Capture the cell that displays the provided text and extract its (X, Y) central coordinate. 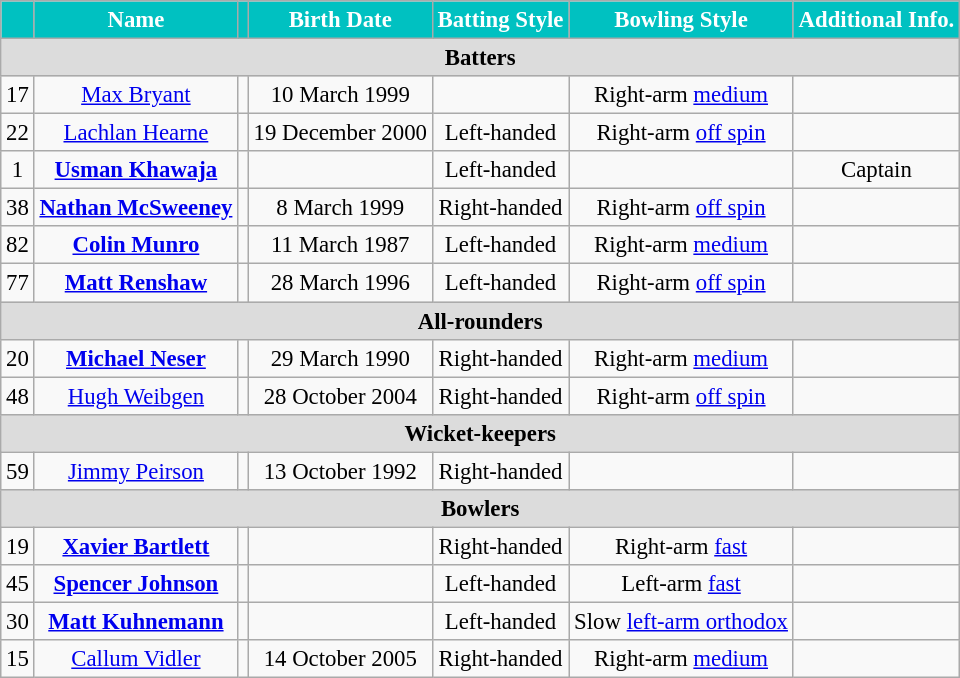
Hugh Weibgen (136, 396)
Birth Date (340, 20)
Batting Style (500, 20)
48 (18, 396)
Wicket-keepers (480, 433)
Callum Vidler (136, 659)
Lachlan Hearne (136, 133)
19 (18, 546)
Matt Renshaw (136, 283)
Michael Neser (136, 358)
45 (18, 584)
38 (18, 208)
Additional Info. (876, 20)
30 (18, 621)
59 (18, 471)
14 October 2005 (340, 659)
29 March 1990 (340, 358)
13 October 1992 (340, 471)
22 (18, 133)
17 (18, 95)
28 March 1996 (340, 283)
15 (18, 659)
10 March 1999 (340, 95)
Captain (876, 170)
Bowling Style (681, 20)
Bowlers (480, 509)
Colin Munro (136, 245)
82 (18, 245)
Xavier Bartlett (136, 546)
19 December 2000 (340, 133)
28 October 2004 (340, 396)
Max Bryant (136, 95)
Right-arm fast (681, 546)
Usman Khawaja (136, 170)
Matt Kuhnemann (136, 621)
8 March 1999 (340, 208)
77 (18, 283)
11 March 1987 (340, 245)
Nathan McSweeney (136, 208)
20 (18, 358)
Slow left-arm orthodox (681, 621)
Left-arm fast (681, 584)
Name (136, 20)
Batters (480, 58)
All-rounders (480, 321)
1 (18, 170)
Jimmy Peirson (136, 471)
Spencer Johnson (136, 584)
